Locate the cell with the specified text and output its (x, y) center coordinate. 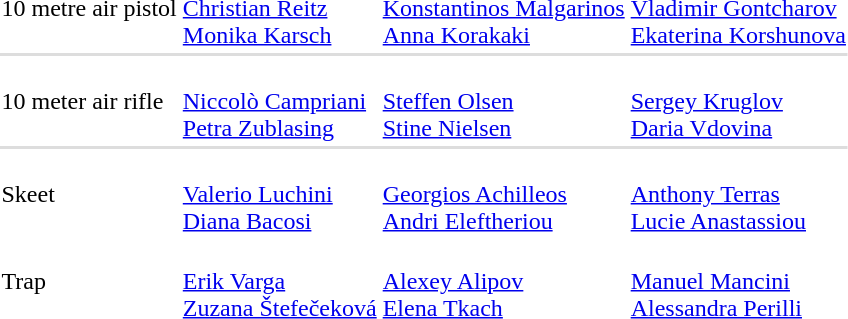
Valerio LuchiniDiana Bacosi (280, 194)
Sergey KruglovDaria Vdovina (738, 101)
Steffen OlsenStine Nielsen (504, 101)
10 meter air rifle (89, 101)
Niccolò CamprianiPetra Zublasing (280, 101)
Anthony TerrasLucie Anastassiou (738, 194)
Skeet (89, 194)
Georgios AchilleosAndri Eleftheriou (504, 194)
